Find where the given text appears and provide that cell's center as [X, Y] coordinate. 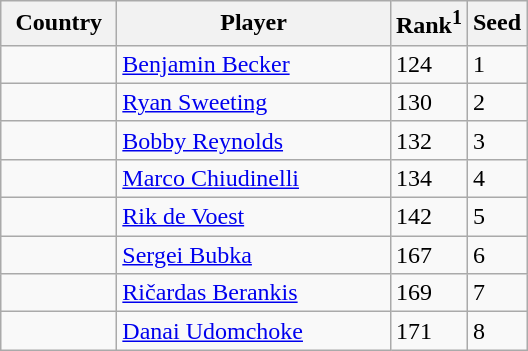
3 [496, 140]
5 [496, 217]
1 [496, 64]
Danai Udomchoke [254, 331]
124 [428, 64]
2 [496, 102]
134 [428, 178]
Ryan Sweeting [254, 102]
6 [496, 255]
Seed [496, 24]
132 [428, 140]
Player [254, 24]
Rik de Voest [254, 217]
Ričardas Berankis [254, 293]
142 [428, 217]
130 [428, 102]
169 [428, 293]
8 [496, 331]
7 [496, 293]
Marco Chiudinelli [254, 178]
Rank1 [428, 24]
Country [59, 24]
Bobby Reynolds [254, 140]
171 [428, 331]
Benjamin Becker [254, 64]
4 [496, 178]
Sergei Bubka [254, 255]
167 [428, 255]
